For the text-containing cell, return its midpoint in [X, Y] coordinate format. 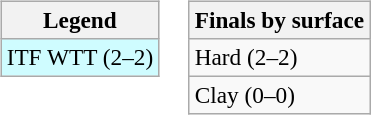
Finals by surface [279, 20]
Legend [80, 20]
Hard (2–2) [279, 57]
ITF WTT (2–2) [80, 57]
Clay (0–0) [279, 95]
